Provide the [x, y] coordinate of the cell's center where the given text is located.  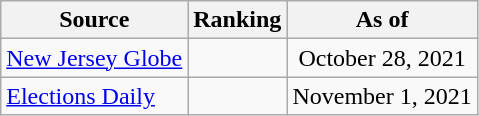
New Jersey Globe [94, 58]
Ranking [238, 20]
November 1, 2021 [382, 96]
As of [382, 20]
Source [94, 20]
October 28, 2021 [382, 58]
Elections Daily [94, 96]
